Return the [x, y] coordinate for the center point of the cell that contains the specified text.  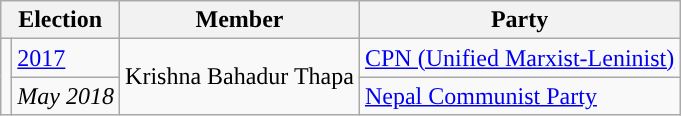
Election [60, 20]
Nepal Communist Party [519, 96]
May 2018 [66, 96]
Krishna Bahadur Thapa [240, 77]
Member [240, 20]
CPN (Unified Marxist-Leninist) [519, 58]
2017 [66, 58]
Party [519, 20]
